Return (X, Y) of the center of cell containing provided text 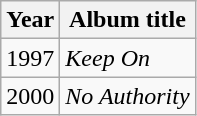
2000 (30, 96)
Keep On (128, 58)
No Authority (128, 96)
1997 (30, 58)
Album title (128, 20)
Year (30, 20)
